Extract the [X, Y] coordinate from the center of the cell holding the provided text.  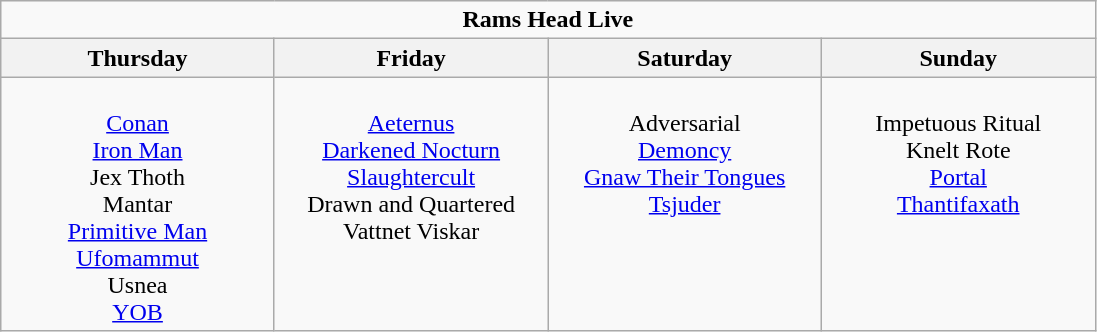
Adversarial Demoncy Gnaw Their Tongues Tsjuder [685, 204]
Sunday [958, 58]
Aeternus Darkened Nocturn Slaughtercult Drawn and Quartered Vattnet Viskar [411, 204]
Impetuous Ritual Knelt Rote Portal Thantifaxath [958, 204]
Friday [411, 58]
Conan Iron Man Jex Thoth Mantar Primitive Man Ufomammut Usnea YOB [138, 204]
Thursday [138, 58]
Rams Head Live [548, 20]
Saturday [685, 58]
